Search for the cell housing the specified text and yield its [x, y] center coordinate. 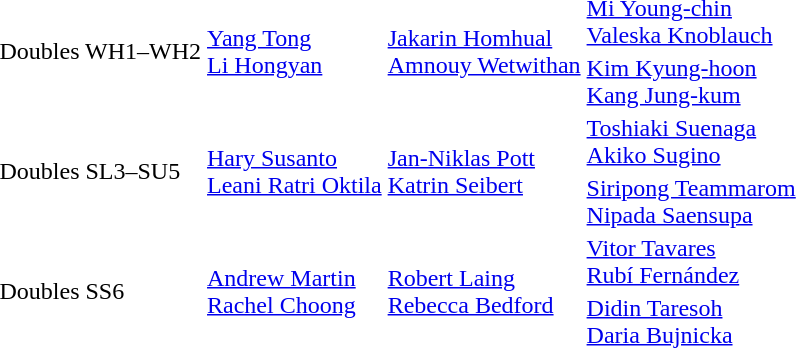
Jan-Niklas Pott Katrin Seibert [484, 172]
Hary Susanto Leani Ratri Oktila [295, 172]
